Determine the [x, y] coordinate at the center of the cell enclosing the given text.  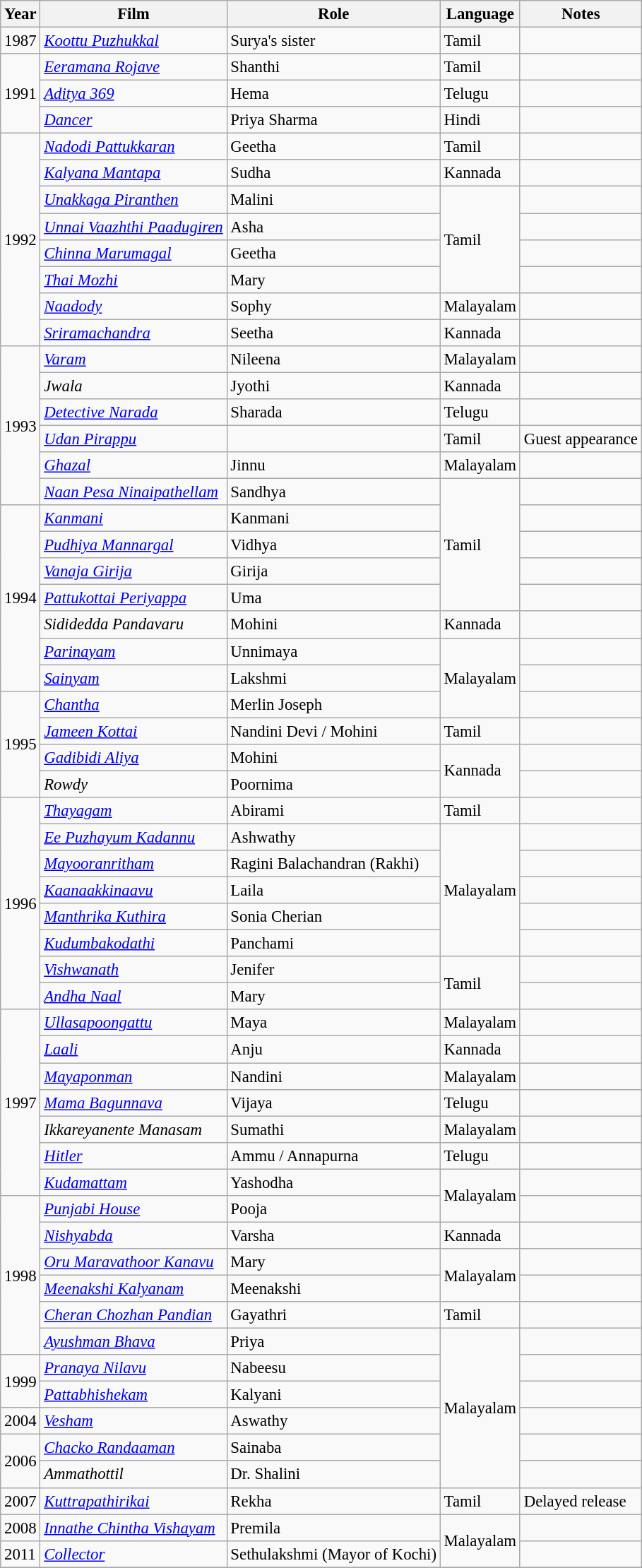
Ashwathy [333, 837]
Innathe Chintha Vishayam [133, 1528]
Chinna Marumagal [133, 253]
Merlin Joseph [333, 704]
Nandini [333, 1076]
Nileena [333, 360]
Collector [133, 1554]
Jameen Kottai [133, 731]
Vesham [133, 1421]
Kaanaakkinaavu [133, 891]
Gadibidi Aliya [133, 758]
Surya's sister [333, 41]
Thai Mozhi [133, 280]
Chacko Randaaman [133, 1448]
Ammu / Annapurna [333, 1156]
Aditya 369 [133, 94]
Andha Naal [133, 997]
Udan Pirappu [133, 439]
Kudamattam [133, 1182]
Laali [133, 1050]
2008 [20, 1528]
Sharada [333, 412]
Vishwanath [133, 970]
Sethulakshmi (Mayor of Kochi) [333, 1554]
Vanaja Girija [133, 571]
Ammathottil [133, 1475]
Delayed release [581, 1501]
Pranaya Nilavu [133, 1368]
1992 [20, 240]
Jenifer [333, 970]
Seetha [333, 333]
1991 [20, 93]
Ee Puzhayum Kadannu [133, 837]
Cheran Chozhan Pandian [133, 1315]
Ghazal [133, 465]
Kalyani [333, 1395]
Sainaba [333, 1448]
Sididedda Pandavaru [133, 625]
Rowdy [133, 784]
Meenakshi Kalyanam [133, 1288]
Shanthi [333, 67]
Panchami [333, 944]
Hema [333, 94]
Sumathi [333, 1129]
Detective Narada [133, 412]
Oru Maravathoor Kanavu [133, 1262]
Pattukottai Periyappa [133, 598]
Pooja [333, 1209]
Sainyam [133, 678]
Parinayam [133, 651]
Nishyabda [133, 1235]
Unnai Vaazhthi Paadugiren [133, 227]
2007 [20, 1501]
1996 [20, 904]
Guest appearance [581, 439]
Anju [333, 1050]
1997 [20, 1103]
1993 [20, 426]
Koottu Puzhukkal [133, 41]
Sudha [333, 173]
Vijaya [333, 1103]
Manthrika Kuthira [133, 917]
Mayooranritham [133, 864]
1999 [20, 1382]
Abirami [333, 811]
Rekha [333, 1501]
Maya [333, 1023]
Nadodi Pattukkaran [133, 147]
Year [20, 14]
Naadody [133, 306]
Mama Bagunnava [133, 1103]
Jinnu [333, 465]
Film [133, 14]
Laila [333, 891]
Sonia Cherian [333, 917]
Ragini Balachandran (Rakhi) [333, 864]
Premila [333, 1528]
Vidhya [333, 545]
Varam [133, 360]
Dr. Shalini [333, 1475]
Ullasapoongattu [133, 1023]
1994 [20, 598]
Kalyana Mantapa [133, 173]
2011 [20, 1554]
Varsha [333, 1235]
Gayathri [333, 1315]
Uma [333, 598]
Role [333, 14]
Ikkareyanente Manasam [133, 1129]
Language [480, 14]
Poornima [333, 784]
Dancer [133, 120]
Malini [333, 200]
2004 [20, 1421]
Kudumbakodathi [133, 944]
Jyothi [333, 386]
Priya Sharma [333, 120]
Meenakshi [333, 1288]
Eeramana Rojave [133, 67]
Pudhiya Mannargal [133, 545]
Unnimaya [333, 651]
Yashodha [333, 1182]
Pattabhishekam [133, 1395]
Sandhya [333, 492]
Naan Pesa Ninaipathellam [133, 492]
Notes [581, 14]
Nabeesu [333, 1368]
Chantha [133, 704]
Asha [333, 227]
1995 [20, 744]
Nandini Devi / Mohini [333, 731]
2006 [20, 1461]
Priya [333, 1342]
Mayaponman [133, 1076]
Hitler [133, 1156]
Sophy [333, 306]
Kuttrapathirikai [133, 1501]
Punjabi House [133, 1209]
Ayushman Bhava [133, 1342]
Jwala [133, 386]
Girija [333, 571]
Hindi [480, 120]
Aswathy [333, 1421]
Unakkaga Piranthen [133, 200]
Thayagam [133, 811]
1998 [20, 1276]
Sriramachandra [133, 333]
Lakshmi [333, 678]
1987 [20, 41]
